Capture the cell that displays the provided text and extract its (X, Y) central coordinate. 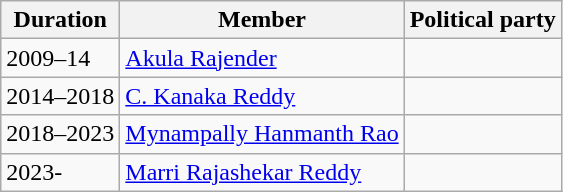
2018–2023 (60, 134)
Member (262, 20)
Duration (60, 20)
Akula Rajender (262, 58)
Political party (482, 20)
Marri Rajashekar Reddy (262, 172)
C. Kanaka Reddy (262, 96)
2023- (60, 172)
Mynampally Hanmanth Rao (262, 134)
2009–14 (60, 58)
2014–2018 (60, 96)
